Find where the given text appears and provide that cell's center as [X, Y] coordinate. 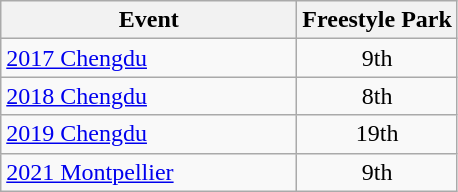
Event [149, 20]
2018 Chengdu [149, 96]
19th [378, 134]
2021 Montpellier [149, 172]
2019 Chengdu [149, 134]
8th [378, 96]
Freestyle Park [378, 20]
2017 Chengdu [149, 58]
